Extract the [x, y] coordinate from the center of the cell holding the provided text.  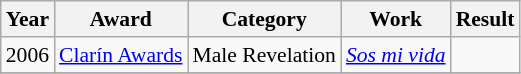
Clarín Awards [120, 55]
Sos mi vida [396, 55]
Year [28, 19]
Work [396, 19]
Award [120, 19]
2006 [28, 55]
Male Revelation [264, 55]
Result [486, 19]
Category [264, 19]
